Locate the cell with the specified text and output its (X, Y) center coordinate. 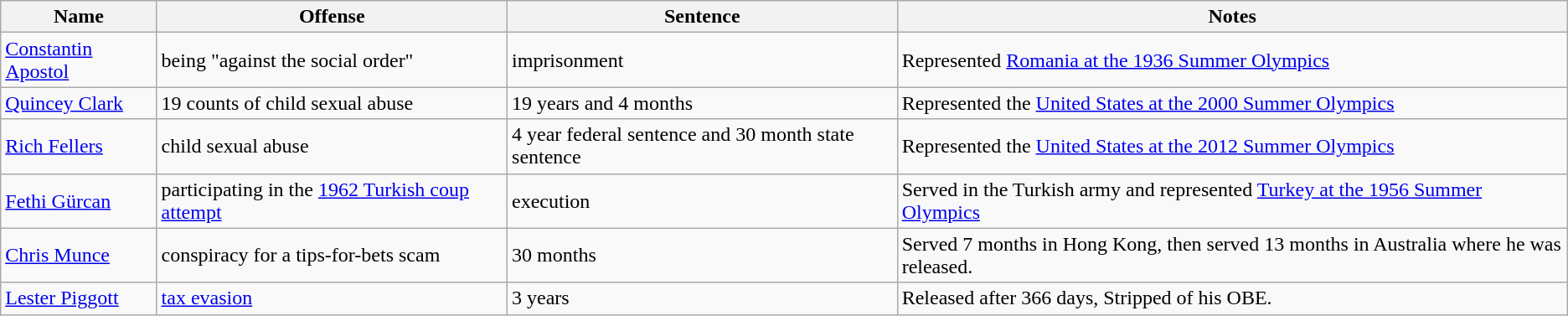
Notes (1232, 17)
Sentence (703, 17)
execution (703, 201)
Offense (332, 17)
4 year federal sentence and 30 month state sentence (703, 146)
Chris Munce (79, 255)
Represented Romania at the 1936 Summer Olympics (1232, 60)
Quincey Clark (79, 103)
Rich Fellers (79, 146)
30 months (703, 255)
Lester Piggott (79, 298)
Represented the United States at the 2012 Summer Olympics (1232, 146)
tax evasion (332, 298)
child sexual abuse (332, 146)
Released after 366 days, Stripped of his OBE. (1232, 298)
participating in the 1962 Turkish coup attempt (332, 201)
conspiracy for a tips-for-bets scam (332, 255)
Represented the United States at the 2000 Summer Olympics (1232, 103)
19 counts of child sexual abuse (332, 103)
Served 7 months in Hong Kong, then served 13 months in Australia where he was released. (1232, 255)
Name (79, 17)
imprisonment (703, 60)
19 years and 4 months (703, 103)
3 years (703, 298)
Fethi Gürcan (79, 201)
Constantin Apostol (79, 60)
being "against the social order" (332, 60)
Served in the Turkish army and represented Turkey at the 1956 Summer Olympics (1232, 201)
